Scan for the cell matching the given text and deliver its [x, y] coordinate at center. 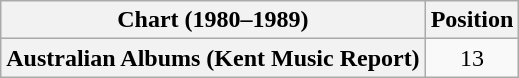
Chart (1980–1989) [213, 20]
Australian Albums (Kent Music Report) [213, 58]
Position [472, 20]
13 [472, 58]
